Identify which cell holds the provided text, then report its [x, y] central coordinate. 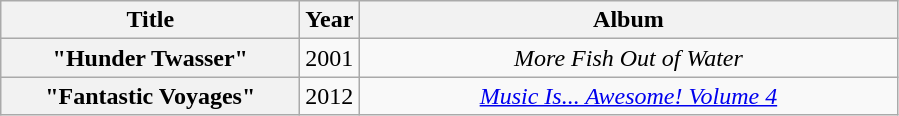
"Hunder Twasser" [150, 58]
Title [150, 20]
Album [628, 20]
"Fantastic Voyages" [150, 96]
More Fish Out of Water [628, 58]
Year [330, 20]
2012 [330, 96]
Music Is... Awesome! Volume 4 [628, 96]
2001 [330, 58]
